Locate the cell with the specified text and output its [x, y] center coordinate. 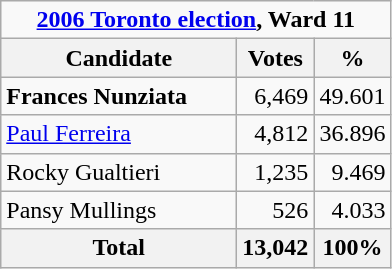
9.469 [352, 172]
1,235 [276, 172]
6,469 [276, 96]
100% [352, 248]
% [352, 58]
Candidate [119, 58]
13,042 [276, 248]
36.896 [352, 134]
Frances Nunziata [119, 96]
4,812 [276, 134]
2006 Toronto election, Ward 11 [196, 20]
Rocky Gualtieri [119, 172]
49.601 [352, 96]
526 [276, 210]
Total [119, 248]
Votes [276, 58]
Pansy Mullings [119, 210]
Paul Ferreira [119, 134]
4.033 [352, 210]
